Search for the cell housing the specified text and yield its [X, Y] center coordinate. 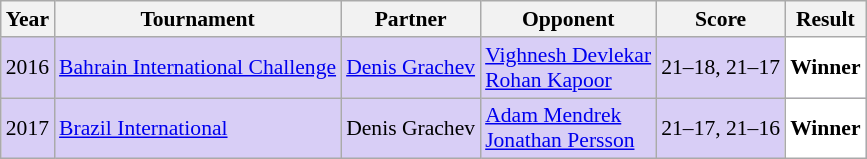
2017 [28, 128]
21–17, 21–16 [720, 128]
Brazil International [198, 128]
Bahrain International Challenge [198, 68]
Opponent [568, 19]
Result [826, 19]
Year [28, 19]
Vighnesh Devlekar Rohan Kapoor [568, 68]
Score [720, 19]
21–18, 21–17 [720, 68]
Adam Mendrek Jonathan Persson [568, 128]
Tournament [198, 19]
Partner [410, 19]
2016 [28, 68]
